For the text-containing cell, return its midpoint in [x, y] coordinate format. 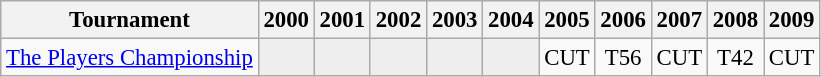
2005 [567, 20]
2001 [342, 20]
T56 [623, 58]
2000 [286, 20]
2004 [511, 20]
2009 [792, 20]
2006 [623, 20]
Tournament [130, 20]
The Players Championship [130, 58]
T42 [735, 58]
2008 [735, 20]
2003 [455, 20]
2007 [679, 20]
2002 [398, 20]
